From the cell containing the given text, extract its center point as (X, Y) coordinate. 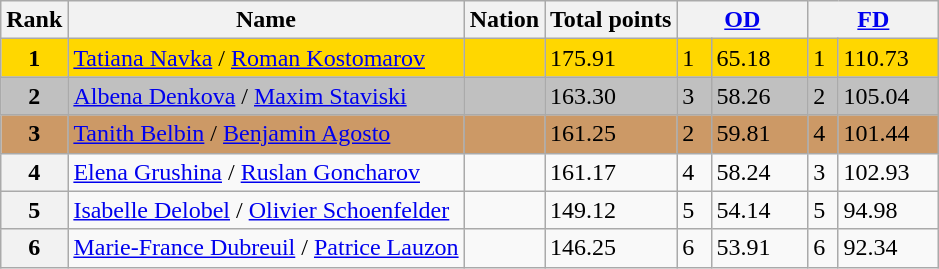
Tanith Belbin / Benjamin Agosto (266, 134)
Isabelle Delobel / Olivier Schoenfelder (266, 210)
101.44 (888, 134)
161.25 (611, 134)
146.25 (611, 248)
58.24 (760, 172)
163.30 (611, 96)
65.18 (760, 58)
161.17 (611, 172)
102.93 (888, 172)
149.12 (611, 210)
Nation (504, 20)
175.91 (611, 58)
58.26 (760, 96)
OD (742, 20)
110.73 (888, 58)
Elena Grushina / Ruslan Goncharov (266, 172)
Total points (611, 20)
59.81 (760, 134)
92.34 (888, 248)
105.04 (888, 96)
53.91 (760, 248)
Name (266, 20)
94.98 (888, 210)
Rank (34, 20)
Marie-France Dubreuil / Patrice Lauzon (266, 248)
Albena Denkova / Maxim Staviski (266, 96)
FD (874, 20)
Tatiana Navka / Roman Kostomarov (266, 58)
54.14 (760, 210)
